Locate the cell with the specified text and output its [x, y] center coordinate. 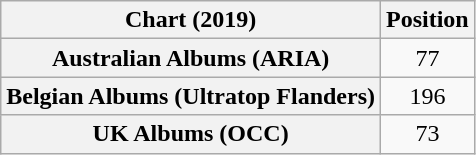
Chart (2019) [191, 20]
73 [428, 134]
UK Albums (OCC) [191, 134]
Australian Albums (ARIA) [191, 58]
196 [428, 96]
77 [428, 58]
Position [428, 20]
Belgian Albums (Ultratop Flanders) [191, 96]
